Provide the [X, Y] coordinate of the cell's center where the given text is located.  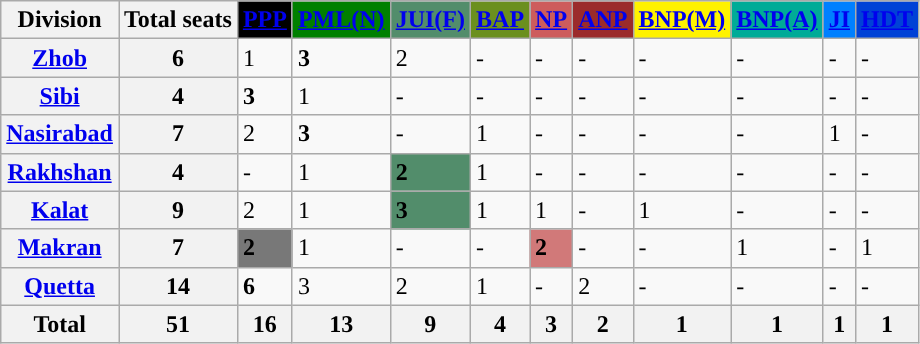
BAP [500, 20]
Kalat [60, 210]
BNP(M) [682, 20]
Division [60, 20]
Quetta [60, 286]
BNP(A) [777, 20]
JUI(F) [430, 20]
NP [552, 20]
14 [178, 286]
PML(N) [341, 20]
Total seats [178, 20]
Nasirabad [60, 134]
Zhob [60, 58]
Makran [60, 248]
Rakhshan [60, 172]
HDT [888, 20]
Total [60, 324]
ANP [603, 20]
JI [839, 20]
51 [178, 324]
16 [264, 324]
Sibi [60, 96]
PPP [264, 20]
13 [341, 324]
